Find where the given text appears and provide that cell's center as (x, y) coordinate. 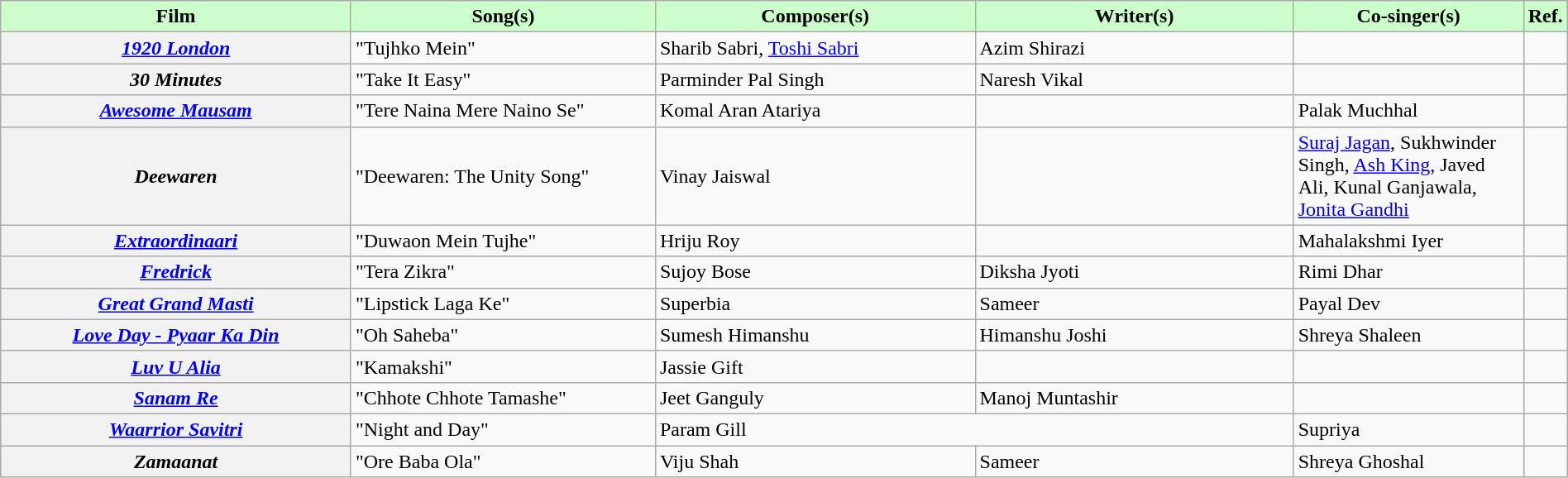
"Tujhko Mein" (503, 48)
Naresh Vikal (1135, 79)
Song(s) (503, 17)
"Take It Easy" (503, 79)
1920 London (176, 48)
Shreya Shaleen (1408, 335)
Writer(s) (1135, 17)
Manoj Muntashir (1135, 398)
"Night and Day" (503, 429)
Composer(s) (815, 17)
Mahalakshmi Iyer (1408, 241)
Sanam Re (176, 398)
Viju Shah (815, 461)
Rimi Dhar (1408, 272)
"Chhote Chhote Tamashe" (503, 398)
Deewaren (176, 175)
Azim Shirazi (1135, 48)
Great Grand Masti (176, 304)
30 Minutes (176, 79)
Palak Muchhal (1408, 111)
Sharib Sabri, Toshi Sabri (815, 48)
"Oh Saheba" (503, 335)
Extraordinaari (176, 241)
Param Gill (974, 429)
Jeet Ganguly (815, 398)
"Duwaon Mein Tujhe" (503, 241)
Payal Dev (1408, 304)
Shreya Ghoshal (1408, 461)
Hriju Roy (815, 241)
Co-singer(s) (1408, 17)
Superbia (815, 304)
Fredrick (176, 272)
Ref. (1545, 17)
Jassie Gift (815, 366)
Awesome Mausam (176, 111)
Vinay Jaiswal (815, 175)
Luv U Alia (176, 366)
"Kamakshi" (503, 366)
Himanshu Joshi (1135, 335)
Komal Aran Atariya (815, 111)
"Ore Baba Ola" (503, 461)
Waarrior Savitri (176, 429)
Sumesh Himanshu (815, 335)
Diksha Jyoti (1135, 272)
Supriya (1408, 429)
Parminder Pal Singh (815, 79)
Love Day - Pyaar Ka Din (176, 335)
Zamaanat (176, 461)
"Lipstick Laga Ke" (503, 304)
Film (176, 17)
"Tera Zikra" (503, 272)
"Deewaren: The Unity Song" (503, 175)
Sujoy Bose (815, 272)
Suraj Jagan, Sukhwinder Singh, Ash King, Javed Ali, Kunal Ganjawala, Jonita Gandhi (1408, 175)
"Tere Naina Mere Naino Se" (503, 111)
